Identify which cell holds the provided text, then report its [X, Y] central coordinate. 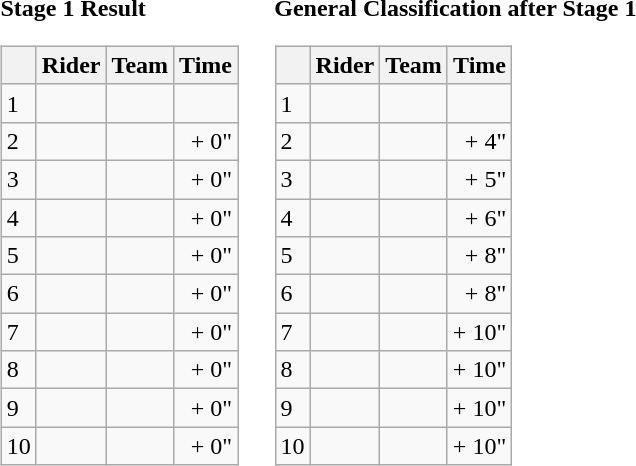
+ 6" [479, 217]
+ 5" [479, 179]
+ 4" [479, 141]
